Provide the [X, Y] coordinate of the cell's center where the given text is located.  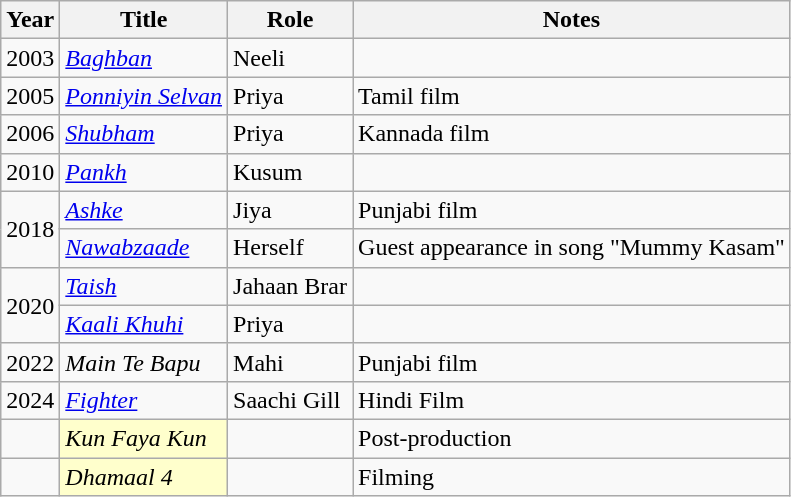
Baghban [144, 58]
2010 [30, 172]
Kun Faya Kun [144, 438]
Fighter [144, 400]
Dhamaal 4 [144, 477]
Saachi Gill [290, 400]
Kaali Khuhi [144, 324]
Jiya [290, 210]
Role [290, 20]
Title [144, 20]
Mahi [290, 362]
2022 [30, 362]
Ponniyin Selvan [144, 96]
Taish [144, 286]
2005 [30, 96]
Year [30, 20]
Neeli [290, 58]
Kusum [290, 172]
2018 [30, 229]
Post-production [572, 438]
Shubham [144, 134]
2006 [30, 134]
Main Te Bapu [144, 362]
2003 [30, 58]
2024 [30, 400]
Guest appearance in song "Mummy Kasam" [572, 248]
Herself [290, 248]
Pankh [144, 172]
Tamil film [572, 96]
Nawabzaade [144, 248]
Ashke [144, 210]
Kannada film [572, 134]
Filming [572, 477]
2020 [30, 305]
Notes [572, 20]
Hindi Film [572, 400]
Jahaan Brar [290, 286]
